For the text-containing cell, return its midpoint in [X, Y] coordinate format. 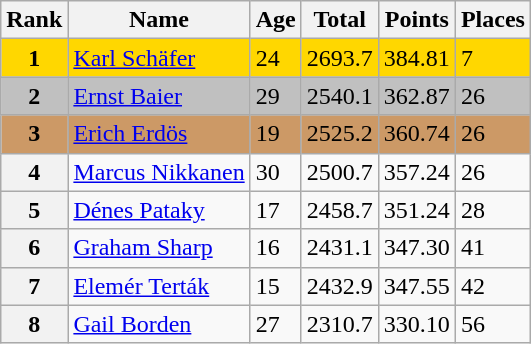
Age [276, 20]
27 [276, 324]
347.30 [416, 248]
2310.7 [340, 324]
2525.2 [340, 134]
330.10 [416, 324]
Dénes Pataky [159, 210]
Rank [34, 20]
Name [159, 20]
2432.9 [340, 286]
2540.1 [340, 96]
2431.1 [340, 248]
Total [340, 20]
Graham Sharp [159, 248]
Ernst Baier [159, 96]
Erich Erdös [159, 134]
Karl Schäfer [159, 58]
351.24 [416, 210]
Marcus Nikkanen [159, 172]
56 [492, 324]
360.74 [416, 134]
29 [276, 96]
4 [34, 172]
16 [276, 248]
15 [276, 286]
2693.7 [340, 58]
357.24 [416, 172]
24 [276, 58]
1 [34, 58]
Points [416, 20]
362.87 [416, 96]
6 [34, 248]
42 [492, 286]
3 [34, 134]
17 [276, 210]
19 [276, 134]
41 [492, 248]
2 [34, 96]
8 [34, 324]
2458.7 [340, 210]
Gail Borden [159, 324]
Places [492, 20]
2500.7 [340, 172]
384.81 [416, 58]
5 [34, 210]
Elemér Terták [159, 286]
28 [492, 210]
30 [276, 172]
347.55 [416, 286]
